From the cell containing the given text, extract its center point as [X, Y] coordinate. 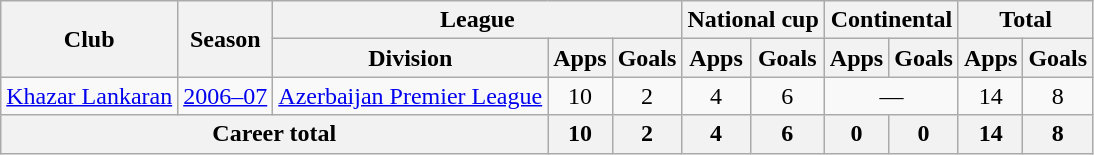
Club [90, 39]
Continental [891, 20]
Season [226, 39]
2006–07 [226, 96]
Career total [274, 134]
Division [410, 58]
League [478, 20]
Azerbaijan Premier League [410, 96]
— [891, 96]
National cup [753, 20]
Khazar Lankaran [90, 96]
Total [1025, 20]
